Locate the cell with the specified text and output its (X, Y) center coordinate. 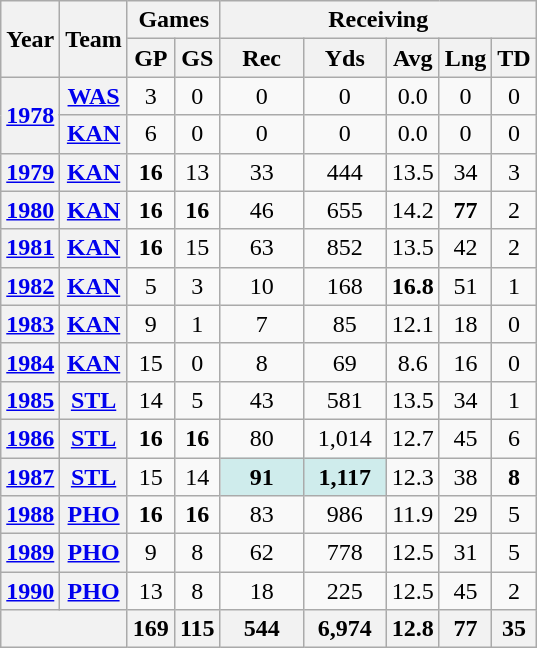
8.6 (412, 362)
225 (344, 591)
Avg (412, 58)
GP (150, 58)
778 (344, 553)
1990 (30, 591)
91 (262, 477)
12.8 (412, 629)
1979 (30, 172)
Receiving (378, 20)
WAS (94, 96)
10 (262, 286)
Games (174, 20)
169 (150, 629)
42 (465, 248)
14.2 (412, 210)
Rec (262, 58)
986 (344, 515)
63 (262, 248)
12.1 (412, 324)
1985 (30, 400)
1986 (30, 438)
7 (262, 324)
1982 (30, 286)
1988 (30, 515)
46 (262, 210)
444 (344, 172)
TD (514, 58)
29 (465, 515)
1,014 (344, 438)
16.8 (412, 286)
1980 (30, 210)
168 (344, 286)
852 (344, 248)
1981 (30, 248)
80 (262, 438)
1984 (30, 362)
51 (465, 286)
83 (262, 515)
Yds (344, 58)
62 (262, 553)
35 (514, 629)
12.7 (412, 438)
43 (262, 400)
1983 (30, 324)
38 (465, 477)
1,117 (344, 477)
1989 (30, 553)
GS (197, 58)
Team (94, 39)
85 (344, 324)
1987 (30, 477)
1978 (30, 115)
33 (262, 172)
6,974 (344, 629)
11.9 (412, 515)
655 (344, 210)
Year (30, 39)
581 (344, 400)
Lng (465, 58)
115 (197, 629)
12.3 (412, 477)
544 (262, 629)
69 (344, 362)
31 (465, 553)
